Locate the cell with the specified text and output its (X, Y) center coordinate. 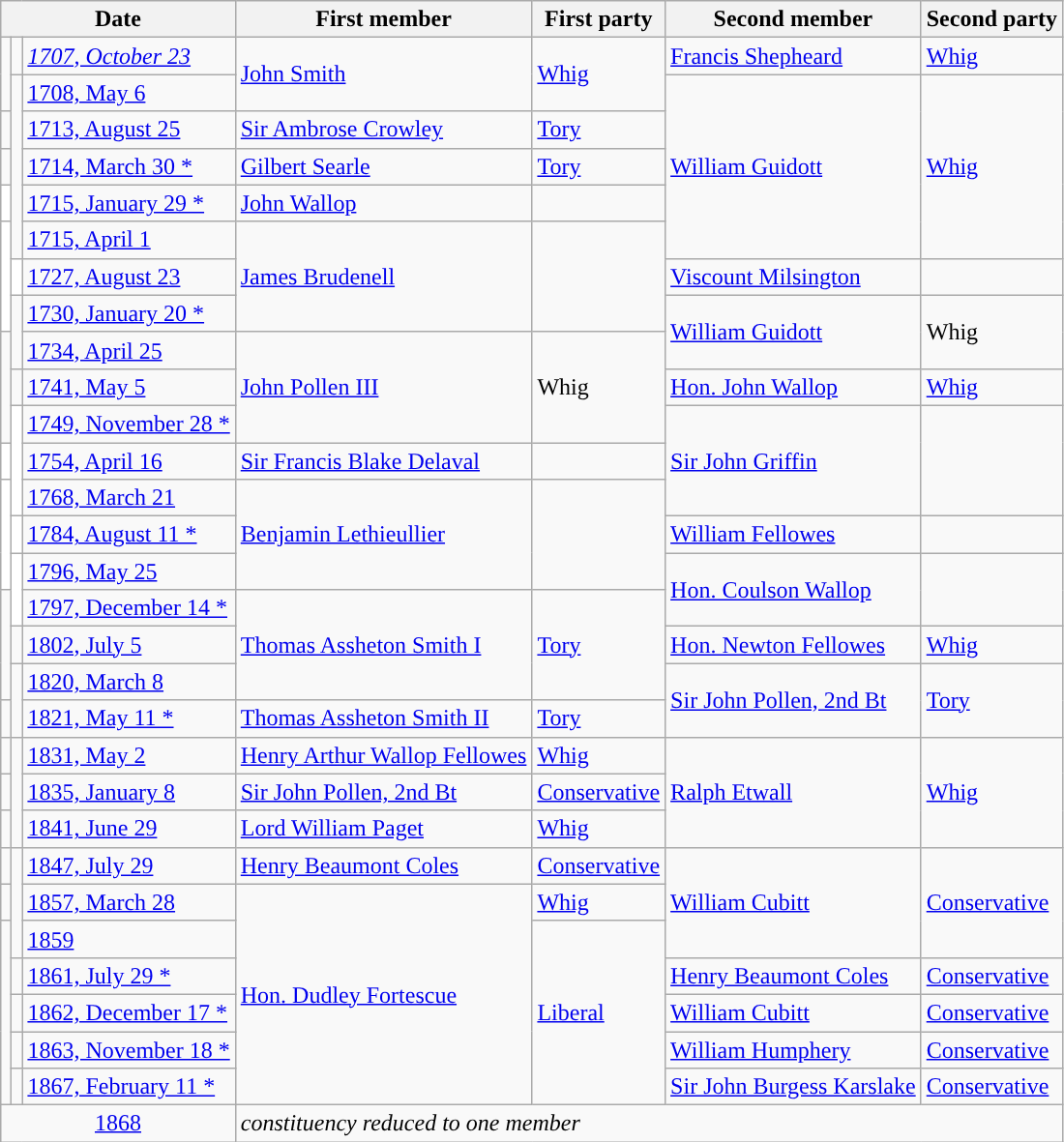
1727, August 23 (129, 277)
1715, January 29 * (129, 203)
1749, November 28 * (129, 424)
Francis Shepheard (793, 56)
constituency reduced to one member (648, 1124)
Second member (793, 19)
1784, August 11 * (129, 535)
Date (118, 19)
1862, December 17 * (129, 1012)
1708, May 6 (129, 93)
1730, January 20 * (129, 313)
First party (599, 19)
1715, April 1 (129, 240)
1713, August 25 (129, 130)
William Humphery (793, 1049)
Sir John Burgess Karslake (793, 1087)
William Fellowes (793, 535)
1861, July 29 * (129, 976)
James Brudenell (383, 277)
1841, June 29 (129, 829)
1863, November 18 * (129, 1049)
Sir Francis Blake Delaval (383, 461)
1797, December 14 * (129, 608)
Hon. Newton Fellowes (793, 645)
1741, May 5 (129, 387)
Lord William Paget (383, 829)
Thomas Assheton Smith I (383, 645)
1802, July 5 (129, 645)
1796, May 25 (129, 571)
Viscount Milsington (793, 277)
Ralph Etwall (793, 792)
Henry Arthur Wallop Fellowes (383, 755)
1831, May 2 (129, 755)
1867, February 11 * (129, 1087)
Liberal (599, 1012)
Gilbert Searle (383, 166)
Hon. John Wallop (793, 387)
1835, January 8 (129, 792)
1768, March 21 (129, 498)
First member (383, 19)
Benjamin Lethieullier (383, 535)
John Pollen III (383, 387)
John Wallop (383, 203)
1868 (118, 1124)
Hon. Coulson Wallop (793, 590)
1821, May 11 * (129, 718)
John Smith (383, 74)
Hon. Dudley Fortescue (383, 994)
1734, April 25 (129, 350)
Sir John Griffin (793, 460)
1707, October 23 (129, 56)
1859 (129, 939)
Thomas Assheton Smith II (383, 718)
Sir Ambrose Crowley (383, 130)
1820, March 8 (129, 682)
1714, March 30 * (129, 166)
1847, July 29 (129, 865)
1754, April 16 (129, 461)
1857, March 28 (129, 902)
Second party (991, 19)
